Return the (x, y) coordinate for the center point of the cell that contains the specified text.  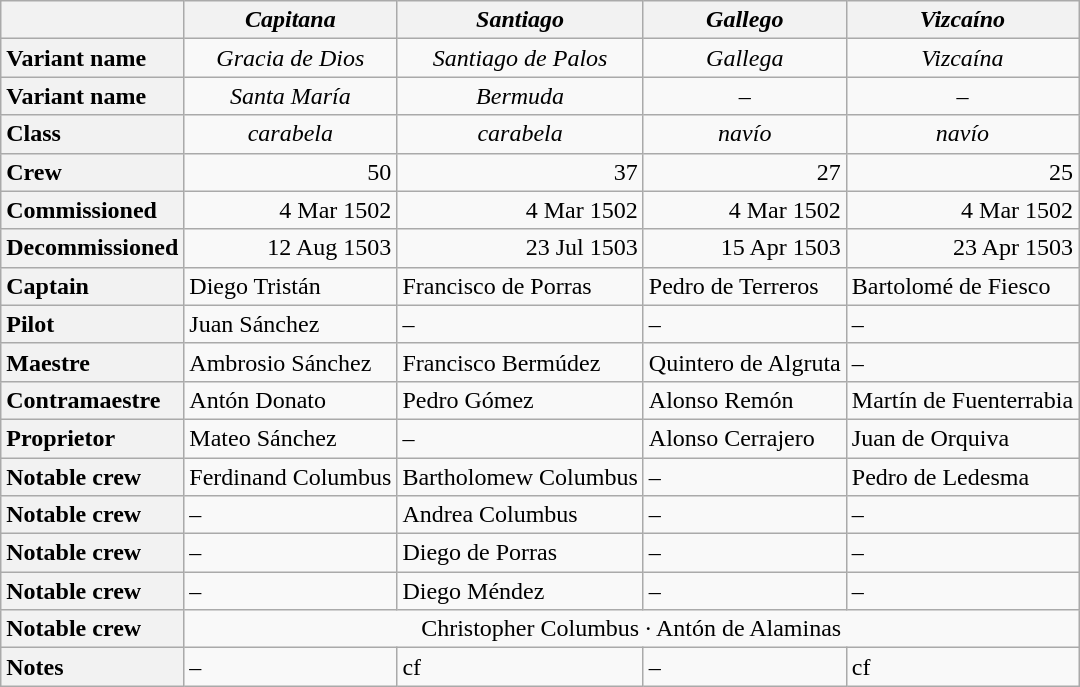
Alonso Cerrajero (744, 438)
Proprietor (92, 438)
Francisco Bermúdez (520, 362)
Gallega (744, 58)
12 Aug 1503 (290, 248)
Mateo Sánchez (290, 438)
Vizcaína (962, 58)
37 (520, 172)
Capitana (290, 20)
Pilot (92, 324)
Quintero de Algruta (744, 362)
Diego Tristán (290, 286)
Pedro de Terreros (744, 286)
Notes (92, 667)
50 (290, 172)
Decommissioned (92, 248)
Pedro de Ledesma (962, 477)
Bartolomé de Fiesco (962, 286)
15 Apr 1503 (744, 248)
Gracia de Dios (290, 58)
Christopher Columbus · Antón de Alaminas (632, 629)
Class (92, 134)
Santiago de Palos (520, 58)
Juan Sánchez (290, 324)
23 Jul 1503 (520, 248)
Francisco de Porras (520, 286)
Vizcaíno (962, 20)
Andrea Columbus (520, 515)
Ferdinand Columbus (290, 477)
Antón Donato (290, 400)
Bermuda (520, 96)
23 Apr 1503 (962, 248)
Diego de Porras (520, 553)
Juan de Orquiva (962, 438)
Maestre (92, 362)
Ambrosio Sánchez (290, 362)
Bartholomew Columbus (520, 477)
27 (744, 172)
Diego Méndez (520, 591)
Santiago (520, 20)
Pedro Gómez (520, 400)
Crew (92, 172)
Gallego (744, 20)
Santa María (290, 96)
25 (962, 172)
Martín de Fuenterrabia (962, 400)
Contramaestre (92, 400)
Commissioned (92, 210)
Captain (92, 286)
Alonso Remón (744, 400)
